Provide the (X, Y) coordinate of the cell's center where the given text is located.  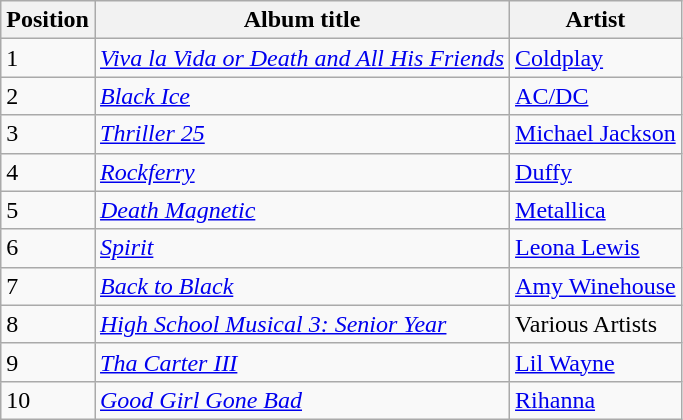
Artist (596, 20)
1 (48, 58)
Album title (302, 20)
7 (48, 286)
10 (48, 400)
Metallica (596, 210)
3 (48, 134)
Rockferry (302, 172)
Black Ice (302, 96)
Viva la Vida or Death and All His Friends (302, 58)
Death Magnetic (302, 210)
9 (48, 362)
Position (48, 20)
Lil Wayne (596, 362)
8 (48, 324)
5 (48, 210)
Various Artists (596, 324)
High School Musical 3: Senior Year (302, 324)
6 (48, 248)
Leona Lewis (596, 248)
Michael Jackson (596, 134)
2 (48, 96)
Coldplay (596, 58)
AC/DC (596, 96)
Good Girl Gone Bad (302, 400)
Duffy (596, 172)
Rihanna (596, 400)
Thriller 25 (302, 134)
Back to Black (302, 286)
4 (48, 172)
Tha Carter III (302, 362)
Spirit (302, 248)
Amy Winehouse (596, 286)
